From the cell containing the given text, extract its center point as [x, y] coordinate. 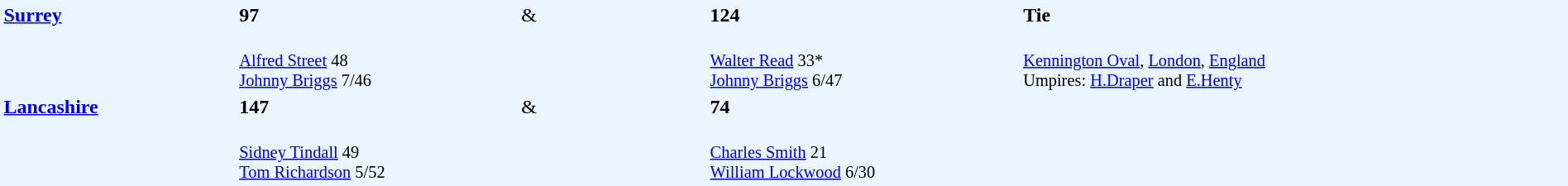
Tie [1293, 15]
Charles Smith 21 William Lockwood 6/30 [864, 152]
Kennington Oval, London, England Umpires: H.Draper and E.Henty [1293, 107]
97 [378, 15]
147 [378, 107]
Alfred Street 48 Johnny Briggs 7/46 [378, 61]
124 [864, 15]
Lancashire [119, 139]
74 [864, 107]
Surrey [119, 47]
Sidney Tindall 49 Tom Richardson 5/52 [378, 152]
Walter Read 33* Johnny Briggs 6/47 [864, 61]
